Search for the cell housing the specified text and yield its (x, y) center coordinate. 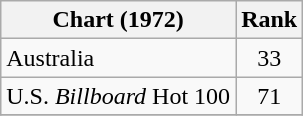
33 (270, 58)
71 (270, 96)
Australia (118, 58)
Rank (270, 20)
U.S. Billboard Hot 100 (118, 96)
Chart (1972) (118, 20)
